Extract the (X, Y) coordinate from the center of the cell holding the provided text.  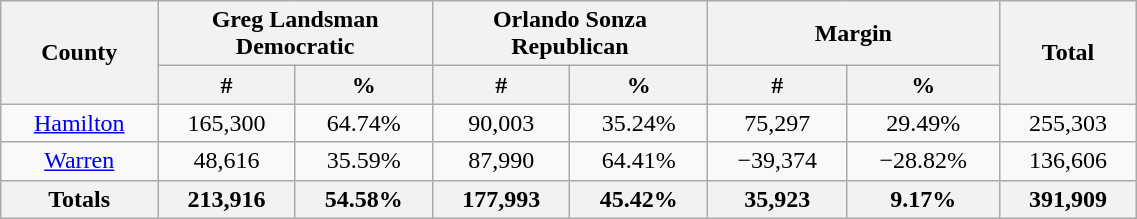
54.58% (364, 199)
−28.82% (923, 161)
136,606 (1068, 161)
391,909 (1068, 199)
75,297 (777, 123)
County (80, 52)
165,300 (226, 123)
29.49% (923, 123)
90,003 (502, 123)
Margin (853, 34)
Total (1068, 52)
45.42% (638, 199)
35.59% (364, 161)
64.74% (364, 123)
Totals (80, 199)
−39,374 (777, 161)
Hamilton (80, 123)
213,916 (226, 199)
87,990 (502, 161)
64.41% (638, 161)
Greg LandsmanDemocratic (296, 34)
35,923 (777, 199)
255,303 (1068, 123)
48,616 (226, 161)
177,993 (502, 199)
Warren (80, 161)
9.17% (923, 199)
35.24% (638, 123)
Orlando SonzaRepublican (570, 34)
